Search for the cell housing the specified text and yield its [X, Y] center coordinate. 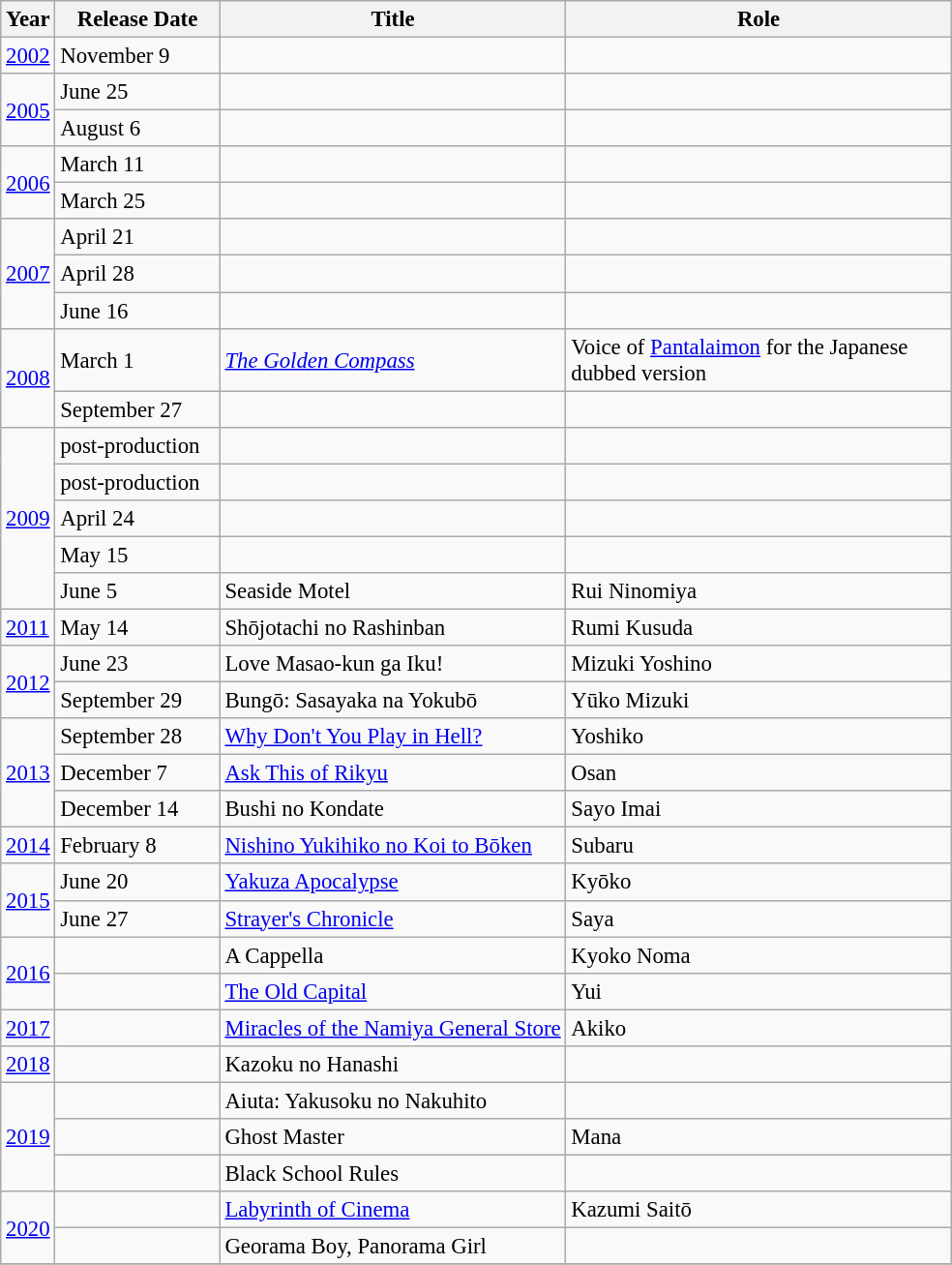
2009 [28, 518]
April 28 [137, 274]
The Old Capital [393, 991]
June 25 [137, 92]
November 9 [137, 56]
Ghost Master [393, 1137]
Year [28, 19]
December 7 [137, 773]
April 24 [137, 519]
June 5 [137, 591]
Strayer's Chronicle [393, 919]
Love Masao-kun ga Iku! [393, 664]
2005 [28, 110]
August 6 [137, 129]
December 14 [137, 809]
Why Don't You Play in Hell? [393, 737]
Yui [759, 991]
2013 [28, 772]
Shōjotachi no Rashinban [393, 627]
Kazumi Saitō [759, 1210]
2006 [28, 182]
June 27 [137, 919]
May 15 [137, 555]
Nishino Yukihiko no Koi to Bōken [393, 846]
June 16 [137, 311]
Title [393, 19]
Sayo Imai [759, 809]
2017 [28, 1028]
March 25 [137, 201]
Miracles of the Namiya General Store [393, 1028]
Rumi Kusuda [759, 627]
September 29 [137, 701]
Subaru [759, 846]
September 28 [137, 737]
Yakuza Apocalypse [393, 883]
Mizuki Yoshino [759, 664]
2019 [28, 1136]
Release Date [137, 19]
Bushi no Kondate [393, 809]
Yoshiko [759, 737]
February 8 [137, 846]
Georama Boy, Panorama Girl [393, 1247]
Rui Ninomiya [759, 591]
September 27 [137, 409]
Voice of Pantalaimon for the Japanese dubbed version [759, 360]
Kyoko Noma [759, 955]
March 11 [137, 165]
2016 [28, 974]
2018 [28, 1065]
Labyrinth of Cinema [393, 1210]
Saya [759, 919]
Akiko [759, 1028]
June 23 [137, 664]
2020 [28, 1227]
2007 [28, 273]
March 1 [137, 360]
A Cappella [393, 955]
The Golden Compass [393, 360]
2012 [28, 681]
Aiuta: Yakusoku no Nakuhito [393, 1100]
2015 [28, 900]
May 14 [137, 627]
Kazoku no Hanashi [393, 1065]
Osan [759, 773]
Bungō: Sasayaka na Yokubō [393, 701]
Mana [759, 1137]
Role [759, 19]
2011 [28, 627]
2008 [28, 377]
Seaside Motel [393, 591]
Kyōko [759, 883]
April 21 [137, 237]
2014 [28, 846]
2002 [28, 56]
Black School Rules [393, 1173]
Ask This of Rikyu [393, 773]
Yūko Mizuki [759, 701]
June 20 [137, 883]
